Locate the cell with the specified text and output its (X, Y) center coordinate. 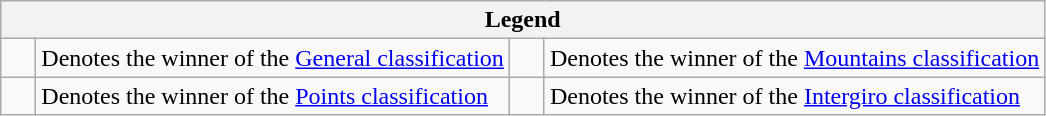
Denotes the winner of the Mountains classification (794, 58)
Denotes the winner of the General classification (273, 58)
Denotes the winner of the Points classification (273, 96)
Legend (523, 20)
Denotes the winner of the Intergiro classification (794, 96)
